Provide the [X, Y] coordinate of the cell's center where the given text is located.  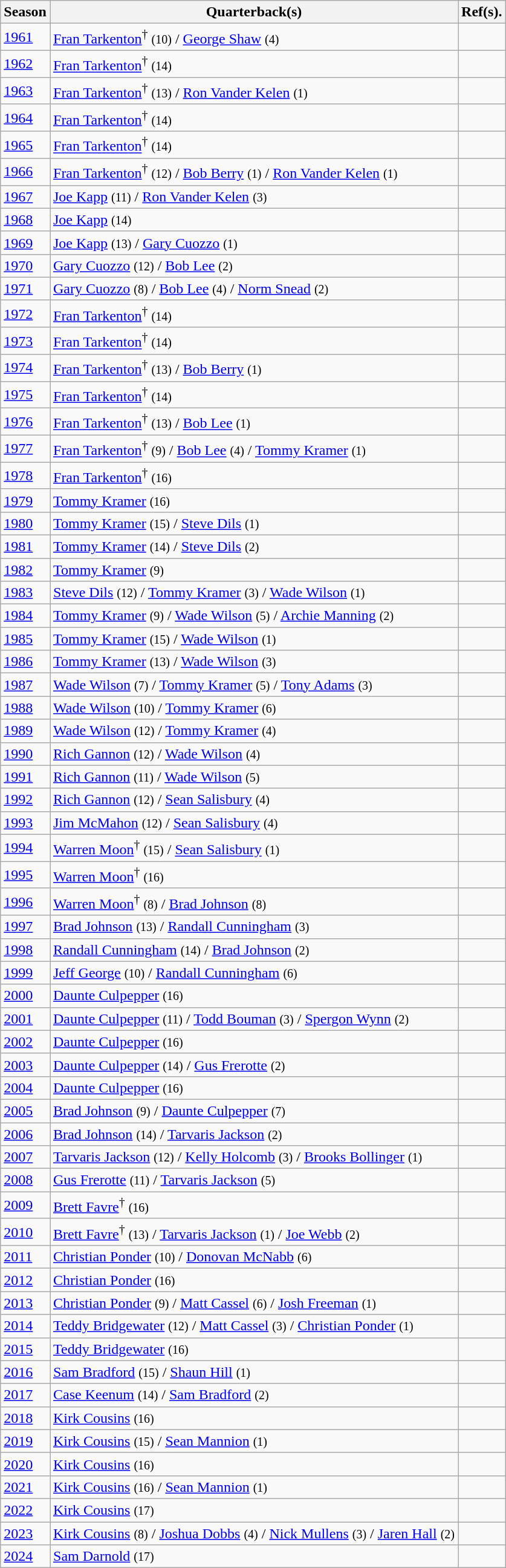
Fran Tarkenton† (9) / Bob Lee (4) / Tommy Kramer (1) [254, 449]
Christian Ponder (10) / Donovan McNabb (6) [254, 1257]
1969 [25, 243]
1982 [25, 570]
1997 [25, 927]
1991 [25, 777]
Wade Wilson (10) / Tommy Kramer (6) [254, 708]
Jeff George (10) / Randall Cunningham (6) [254, 973]
Warren Moon† (8) / Brad Johnson (8) [254, 901]
2015 [25, 1349]
1961 [25, 38]
Ref(s). [482, 12]
1978 [25, 475]
Quarterback(s) [254, 12]
1967 [25, 197]
Christian Ponder (9) / Matt Cassel (6) / Josh Freeman (1) [254, 1303]
2024 [25, 1557]
2019 [25, 1441]
Tommy Kramer (9) [254, 570]
1996 [25, 901]
Christian Ponder (16) [254, 1280]
Warren Moon† (16) [254, 875]
1964 [25, 117]
Fran Tarkenton† (12) / Bob Berry (1) / Ron Vander Kelen (1) [254, 172]
Daunte Culpepper (11) / Todd Bouman (3) / Spergon Wynn (2) [254, 1019]
2013 [25, 1303]
1975 [25, 394]
2018 [25, 1418]
1977 [25, 449]
Tommy Kramer (9) / Wade Wilson (5) / Archie Manning (2) [254, 616]
Gus Frerotte (11) / Tarvaris Jackson (5) [254, 1180]
1993 [25, 823]
Teddy Bridgewater (16) [254, 1349]
1986 [25, 662]
2008 [25, 1180]
2022 [25, 1510]
1981 [25, 546]
1985 [25, 639]
1989 [25, 731]
2000 [25, 996]
1966 [25, 172]
Season [25, 12]
1988 [25, 708]
Gary Cuozzo (8) / Bob Lee (4) / Norm Snead (2) [254, 289]
Rich Gannon (12) / Sean Salisbury (4) [254, 800]
2004 [25, 1088]
1980 [25, 523]
Warren Moon† (15) / Sean Salisbury (1) [254, 848]
Rich Gannon (11) / Wade Wilson (5) [254, 777]
2021 [25, 1487]
1973 [25, 341]
Fran Tarkenton† (13) / Bob Berry (1) [254, 368]
Rich Gannon (12) / Wade Wilson (4) [254, 754]
1998 [25, 950]
2009 [25, 1205]
1963 [25, 91]
2006 [25, 1134]
1999 [25, 973]
Steve Dils (12) / Tommy Kramer (3) / Wade Wilson (1) [254, 593]
1965 [25, 145]
2016 [25, 1372]
2020 [25, 1464]
2002 [25, 1042]
Kirk Cousins (17) [254, 1510]
1987 [25, 685]
Brett Favre† (16) [254, 1205]
1990 [25, 754]
Joe Kapp (11) / Ron Vander Kelen (3) [254, 197]
1979 [25, 500]
2012 [25, 1280]
1983 [25, 593]
2003 [25, 1065]
1976 [25, 422]
Wade Wilson (7) / Tommy Kramer (5) / Tony Adams (3) [254, 685]
Tarvaris Jackson (12) / Kelly Holcomb (3) / Brooks Bollinger (1) [254, 1157]
Kirk Cousins (15) / Sean Mannion (1) [254, 1441]
1962 [25, 64]
Fran Tarkenton† (16) [254, 475]
Randall Cunningham (14) / Brad Johnson (2) [254, 950]
1994 [25, 848]
1995 [25, 875]
Fran Tarkenton† (13) / Bob Lee (1) [254, 422]
1968 [25, 220]
1974 [25, 368]
2010 [25, 1232]
Fran Tarkenton† (10) / George Shaw (4) [254, 38]
Brad Johnson (14) / Tarvaris Jackson (2) [254, 1134]
Fran Tarkenton† (13) / Ron Vander Kelen (1) [254, 91]
2001 [25, 1019]
2023 [25, 1534]
Joe Kapp (13) / Gary Cuozzo (1) [254, 243]
Case Keenum (14) / Sam Bradford (2) [254, 1395]
Teddy Bridgewater (12) / Matt Cassel (3) / Christian Ponder (1) [254, 1326]
Tommy Kramer (16) [254, 500]
Tommy Kramer (13) / Wade Wilson (3) [254, 662]
2017 [25, 1395]
Wade Wilson (12) / Tommy Kramer (4) [254, 731]
1992 [25, 800]
1972 [25, 313]
Kirk Cousins (16) / Sean Mannion (1) [254, 1487]
Tommy Kramer (14) / Steve Dils (2) [254, 546]
Kirk Cousins (8) / Joshua Dobbs (4) / Nick Mullens (3) / Jaren Hall (2) [254, 1534]
Tommy Kramer (15) / Steve Dils (1) [254, 523]
Sam Bradford (15) / Shaun Hill (1) [254, 1372]
Daunte Culpepper (14) / Gus Frerotte (2) [254, 1065]
Joe Kapp (14) [254, 220]
1970 [25, 266]
Gary Cuozzo (12) / Bob Lee (2) [254, 266]
2005 [25, 1111]
2011 [25, 1257]
Brad Johnson (9) / Daunte Culpepper (7) [254, 1111]
Sam Darnold (17) [254, 1557]
Tommy Kramer (15) / Wade Wilson (1) [254, 639]
Jim McMahon (12) / Sean Salisbury (4) [254, 823]
1971 [25, 289]
2014 [25, 1326]
1984 [25, 616]
Brett Favre† (13) / Tarvaris Jackson (1) / Joe Webb (2) [254, 1232]
Brad Johnson (13) / Randall Cunningham (3) [254, 927]
2007 [25, 1157]
